Search for the cell housing the specified text and yield its (x, y) center coordinate. 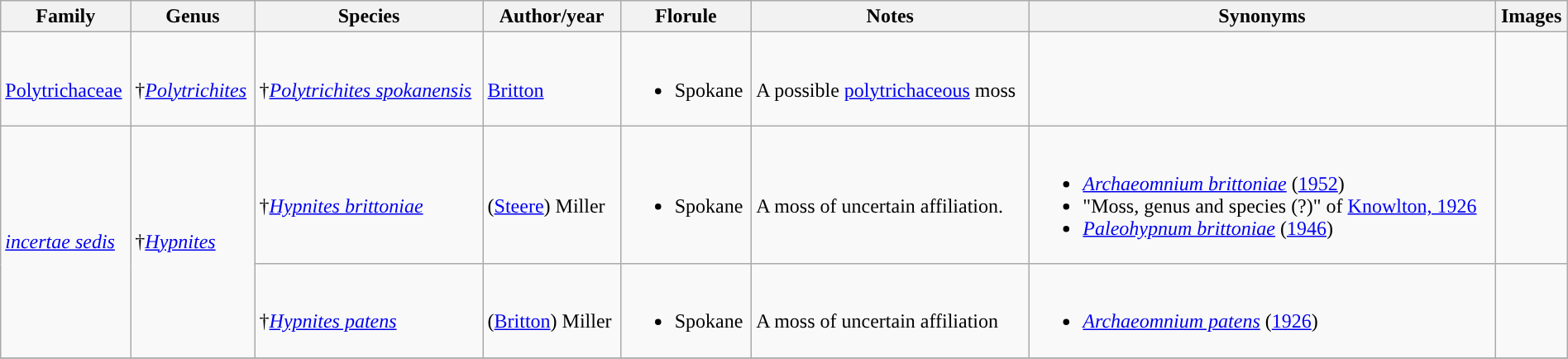
Britton (552, 79)
Author/year (552, 17)
†Hypnites (193, 242)
A possible polytrichaceous moss (890, 79)
†Hypnites brittoniae (369, 195)
Polytrichaceae (66, 79)
†Polytrichites (193, 79)
Notes (890, 17)
Archaeomnium brittoniae (1952)"Moss, genus and species (?)" of Knowlton, 1926Paleohypnum brittoniae (1946) (1262, 195)
Florule (686, 17)
incertae sedis (66, 242)
†Hypnites patens (369, 311)
A moss of uncertain affiliation. (890, 195)
A moss of uncertain affiliation (890, 311)
(Steere) Miller (552, 195)
Species (369, 17)
†Polytrichites spokanensis (369, 79)
Genus (193, 17)
Archaeomnium patens (1926) (1262, 311)
Images (1532, 17)
Family (66, 17)
Synonyms (1262, 17)
(Britton) Miller (552, 311)
